For the text-containing cell, return its midpoint in (X, Y) coordinate format. 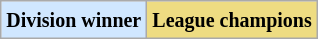
League champions (232, 20)
Division winner (74, 20)
